Locate the cell with the specified text and output its (x, y) center coordinate. 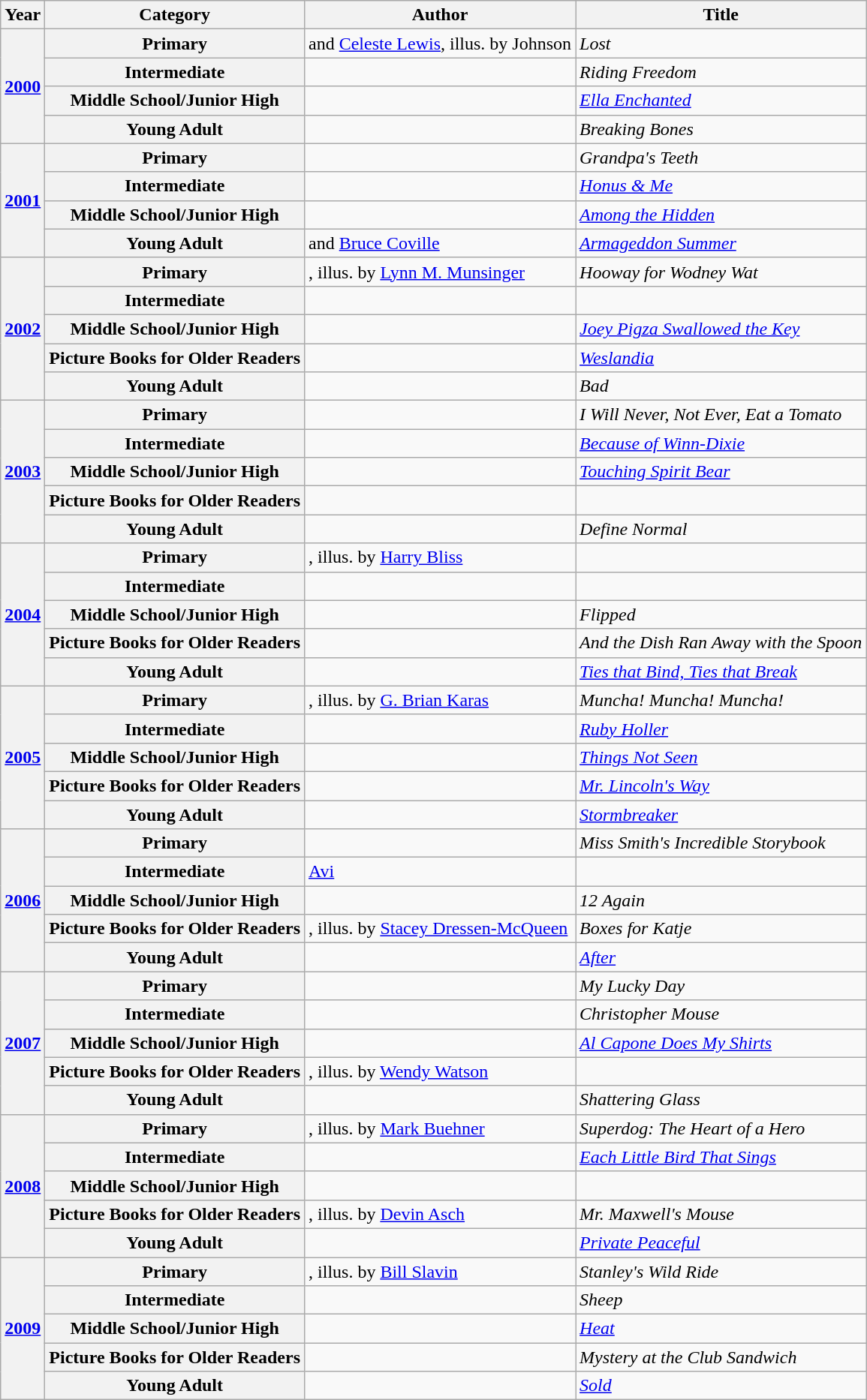
Mystery at the Club Sandwich (721, 1357)
Shattering Glass (721, 1100)
Breaking Bones (721, 129)
, illus. by Lynn M. Munsinger (440, 272)
2001 (23, 200)
And the Dish Ran Away with the Spoon (721, 643)
Touching Spirit Bear (721, 472)
Lost (721, 44)
Miss Smith's Incredible Storybook (721, 843)
, illus. by G. Brian Karas (440, 700)
, illus. by Mark Buehner (440, 1128)
Ties that Bind, Ties that Break (721, 671)
and Bruce Coville (440, 243)
Boxes for Katje (721, 929)
Things Not Seen (721, 757)
Joey Pigza Swallowed the Key (721, 329)
Among the Hidden (721, 215)
Muncha! Muncha! Muncha! (721, 700)
2000 (23, 86)
Ella Enchanted (721, 101)
Mr. Lincoln's Way (721, 786)
, illus. by Harry Bliss (440, 557)
Stormbreaker (721, 814)
Honus & Me (721, 186)
, illus. by Wendy Watson (440, 1071)
Define Normal (721, 529)
, illus. by Devin Asch (440, 1214)
Ruby Holler (721, 729)
Each Little Bird That Sings (721, 1157)
Weslandia (721, 358)
, illus. by Bill Slavin (440, 1272)
Sold (721, 1386)
I Will Never, Not Ever, Eat a Tomato (721, 415)
After (721, 957)
Flipped (721, 614)
Private Peaceful (721, 1242)
12 Again (721, 900)
Year (23, 15)
Stanley's Wild Ride (721, 1272)
2003 (23, 472)
2009 (23, 1329)
Sheep (721, 1300)
Al Capone Does My Shirts (721, 1043)
Bad (721, 386)
Superdog: The Heart of a Hero (721, 1128)
Riding Freedom (721, 72)
My Lucky Day (721, 986)
Hooway for Wodney Wat (721, 272)
Heat (721, 1329)
2002 (23, 329)
2004 (23, 614)
Christopher Mouse (721, 1014)
and Celeste Lewis, illus. by Johnson (440, 44)
Grandpa's Teeth (721, 158)
Category (175, 15)
2007 (23, 1043)
Armageddon Summer (721, 243)
Avi (440, 872)
Because of Winn-Dixie (721, 443)
Title (721, 15)
2008 (23, 1185)
Author (440, 15)
2005 (23, 757)
Mr. Maxwell's Mouse (721, 1214)
, illus. by Stacey Dressen-McQueen (440, 929)
2006 (23, 900)
